From the cell containing the given text, extract its center point as (x, y) coordinate. 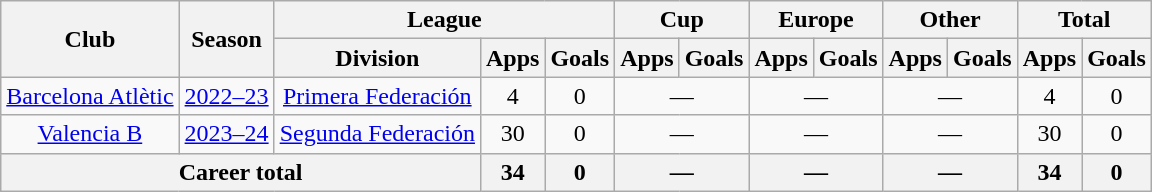
Club (90, 39)
League (444, 20)
Barcelona Atlètic (90, 96)
Total (1084, 20)
2023–24 (226, 134)
Season (226, 39)
Other (950, 20)
Cup (682, 20)
Segunda Federación (377, 134)
2022–23 (226, 96)
Career total (241, 172)
Europe (816, 20)
Primera Federación (377, 96)
Valencia B (90, 134)
Division (377, 58)
